Identify which cell holds the provided text, then report its [X, Y] central coordinate. 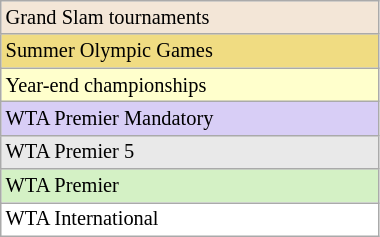
WTA International [190, 219]
WTA Premier [190, 186]
WTA Premier 5 [190, 152]
Grand Slam tournaments [190, 17]
Summer Olympic Games [190, 51]
Year-end championships [190, 85]
WTA Premier Mandatory [190, 118]
